Detect which cell encompasses the target text, then output its (x, y) center coordinate. 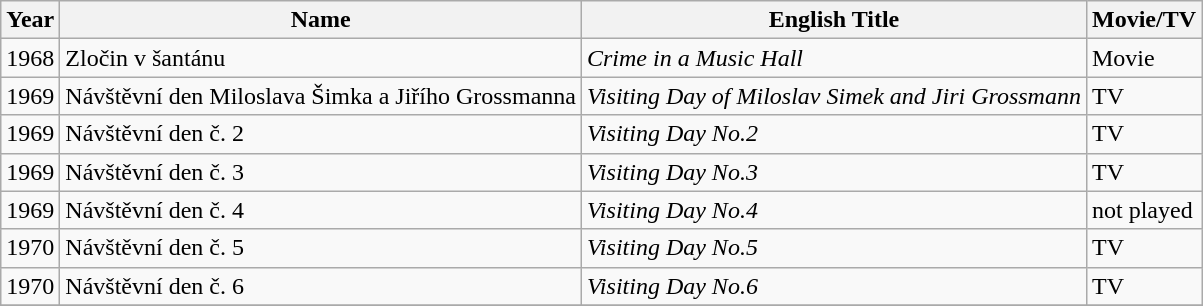
Movie/TV (1144, 20)
1968 (30, 58)
Visiting Day of Miloslav Simek and Jiri Grossmann (834, 96)
Crime in a Music Hall (834, 58)
Návštěvní den č. 5 (321, 248)
Year (30, 20)
Visiting Day No.5 (834, 248)
Name (321, 20)
Návštěvní den Miloslava Šimka a Jiřího Grossmanna (321, 96)
Visiting Day No.4 (834, 210)
Visiting Day No.2 (834, 134)
Návštěvní den č. 6 (321, 286)
Návštěvní den č. 2 (321, 134)
Návštěvní den č. 3 (321, 172)
Visiting Day No.3 (834, 172)
English Title (834, 20)
Movie (1144, 58)
Visiting Day No.6 (834, 286)
Návštěvní den č. 4 (321, 210)
not played (1144, 210)
Zločin v šantánu (321, 58)
